Output the (X, Y) coordinate of the center of the cell containing the given text.  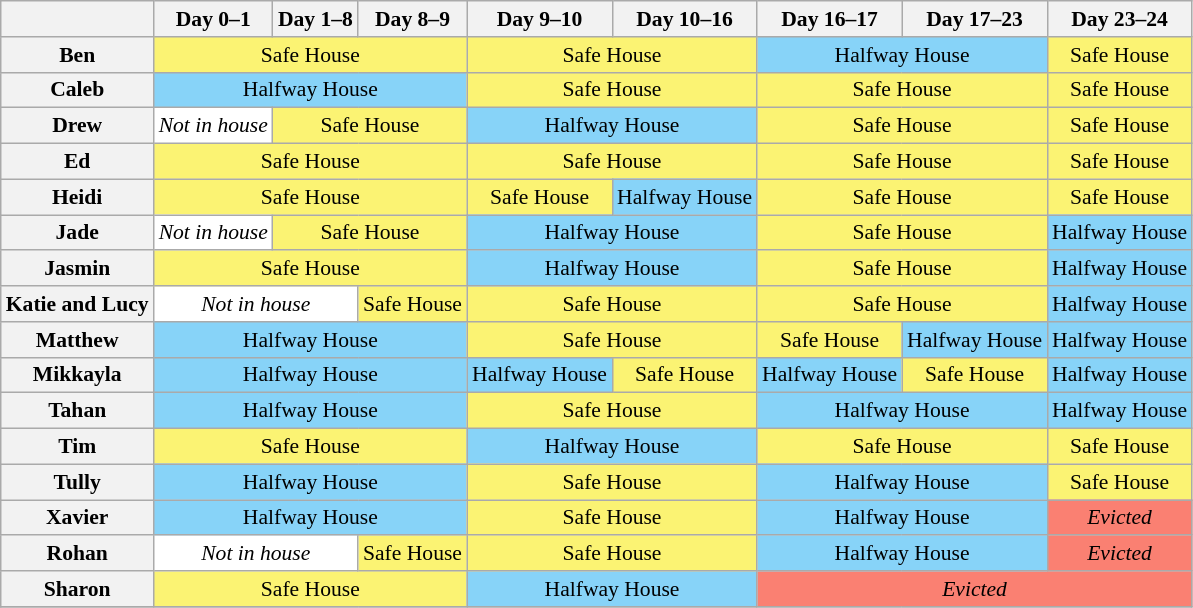
Day 8–9 (412, 19)
Tully (78, 482)
Day 10–16 (684, 19)
Xavier (78, 518)
Matthew (78, 340)
Jade (78, 233)
Heidi (78, 197)
Mikkayla (78, 375)
Rohan (78, 554)
Ben (78, 55)
Day 0–1 (214, 19)
Day 23–24 (1120, 19)
Sharon (78, 589)
Tahan (78, 411)
Drew (78, 126)
Katie and Lucy (78, 304)
Ed (78, 162)
Day 9–10 (540, 19)
Day 16–17 (830, 19)
Day 17–23 (974, 19)
Tim (78, 447)
Day 1–8 (316, 19)
Caleb (78, 90)
Jasmin (78, 269)
